Extract the (x, y) coordinate from the center of the cell holding the provided text.  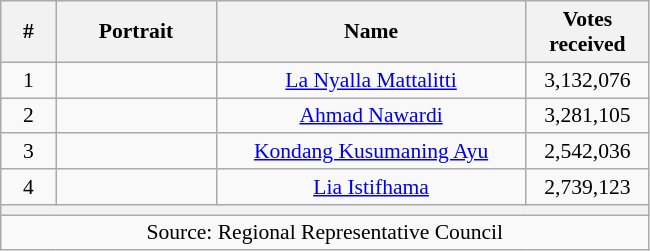
Kondang Kusumaning Ayu (371, 152)
# (28, 32)
2 (28, 116)
4 (28, 187)
Votes received (588, 32)
Name (371, 32)
3,132,076 (588, 80)
Source: Regional Representative Council (325, 233)
1 (28, 80)
Portrait (136, 32)
Ahmad Nawardi (371, 116)
La Nyalla Mattalitti (371, 80)
2,739,123 (588, 187)
3 (28, 152)
Lia Istifhama (371, 187)
2,542,036 (588, 152)
3,281,105 (588, 116)
